Return the (x, y) coordinate for the center point of the cell that contains the specified text.  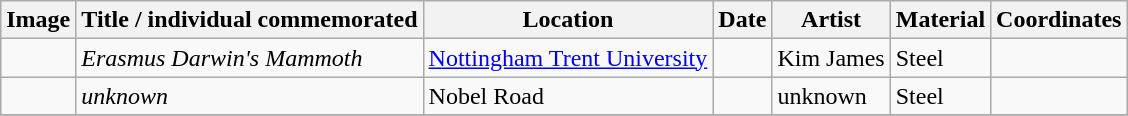
Coordinates (1059, 20)
Artist (831, 20)
Image (38, 20)
Title / individual commemorated (250, 20)
Nottingham Trent University (568, 58)
Date (742, 20)
Material (940, 20)
Location (568, 20)
Nobel Road (568, 96)
Kim James (831, 58)
Erasmus Darwin's Mammoth (250, 58)
